Locate the cell with the specified text and output its (x, y) center coordinate. 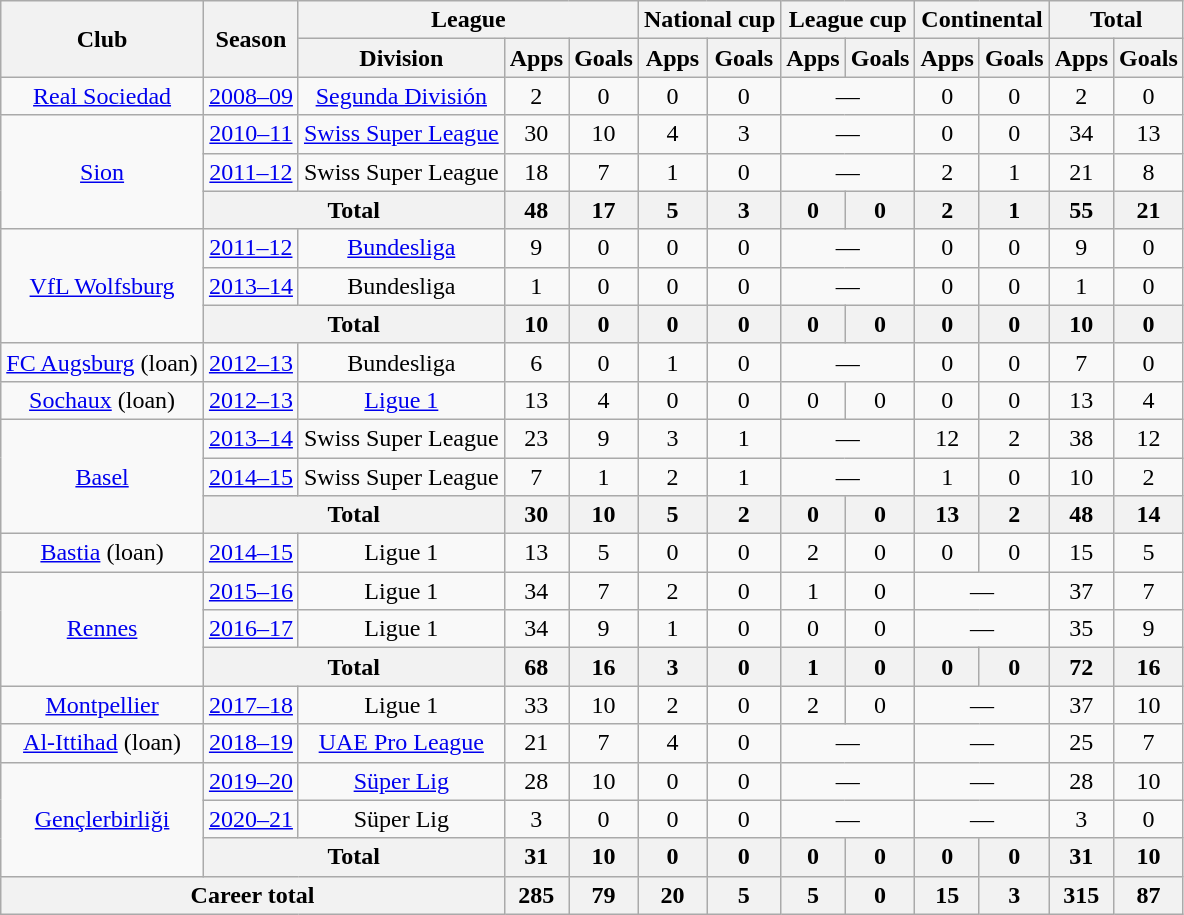
25 (1081, 743)
League cup (848, 20)
2017–18 (250, 705)
72 (1081, 667)
285 (536, 895)
League (468, 20)
VfL Wolfsburg (102, 286)
2020–21 (250, 819)
2019–20 (250, 781)
Montpellier (102, 705)
Bastia (loan) (102, 553)
17 (604, 210)
UAE Pro League (401, 743)
23 (536, 438)
68 (536, 667)
Rennes (102, 629)
Continental (982, 20)
Division (401, 58)
79 (604, 895)
2016–17 (250, 629)
18 (536, 172)
Sion (102, 172)
National cup (709, 20)
33 (536, 705)
55 (1081, 210)
Al-Ittihad (loan) (102, 743)
6 (536, 362)
87 (1149, 895)
Season (250, 39)
20 (672, 895)
2015–16 (250, 591)
2008–09 (250, 96)
2010–11 (250, 134)
315 (1081, 895)
14 (1149, 515)
Real Sociedad (102, 96)
Club (102, 39)
38 (1081, 438)
FC Augsburg (loan) (102, 362)
35 (1081, 629)
Segunda División (401, 96)
8 (1149, 172)
Career total (252, 895)
Sochaux (loan) (102, 400)
Gençlerbirliği (102, 819)
2018–19 (250, 743)
Basel (102, 476)
